Identify which cell holds the provided text, then report its [x, y] central coordinate. 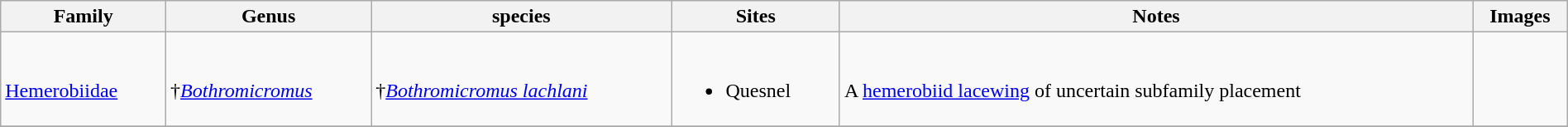
A hemerobiid lacewing of uncertain subfamily placement [1156, 80]
†Bothromicromus [269, 80]
Images [1520, 17]
Notes [1156, 17]
Genus [269, 17]
Hemerobiidae [84, 80]
Family [84, 17]
Quesnel [756, 80]
†Bothromicromus lachlani [521, 80]
species [521, 17]
Sites [756, 17]
